Output the (x, y) coordinate of the center of the cell containing the given text.  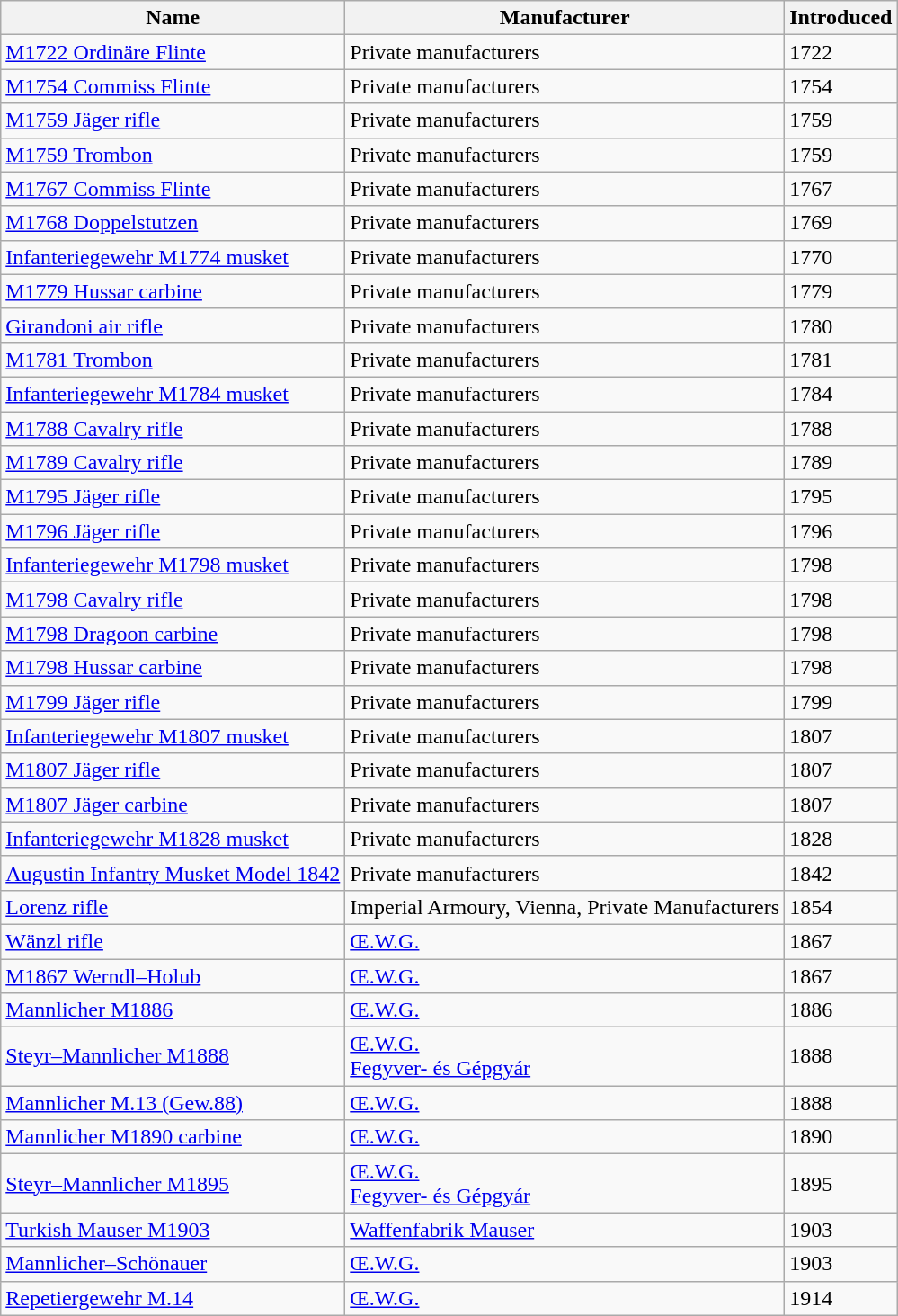
M1799 Jäger rifle (173, 702)
Girandoni air rifle (173, 325)
Mannlicher M.13 (Gew.88) (173, 1103)
1842 (841, 873)
1781 (841, 360)
M1807 Jäger rifle (173, 770)
1767 (841, 189)
Repetiergewehr M.14 (173, 1298)
Steyr–Mannlicher M1895 (173, 1183)
1784 (841, 394)
Lorenz rifle (173, 907)
Mannlicher M1890 carbine (173, 1137)
Augustin Infantry Musket Model 1842 (173, 873)
Manufacturer (565, 18)
1754 (841, 86)
M1789 Cavalry rifle (173, 463)
1722 (841, 52)
1795 (841, 497)
1779 (841, 291)
Wänzl rifle (173, 941)
Mannlicher–Schönauer (173, 1264)
Infanteriegewehr M1784 musket (173, 394)
1914 (841, 1298)
1780 (841, 325)
Mannlicher M1886 (173, 1010)
1769 (841, 223)
Introduced (841, 18)
M1779 Hussar carbine (173, 291)
1789 (841, 463)
Waffenfabrik Mauser (565, 1230)
1770 (841, 257)
M1798 Hussar carbine (173, 668)
M1807 Jäger carbine (173, 805)
Name (173, 18)
1799 (841, 702)
M1759 Jäger rifle (173, 120)
M1754 Commiss Flinte (173, 86)
M1798 Dragoon carbine (173, 634)
Infanteriegewehr M1798 musket (173, 565)
M1788 Cavalry rifle (173, 429)
Steyr–Mannlicher M1888 (173, 1057)
1788 (841, 429)
M1722 Ordinäre Flinte (173, 52)
Infanteriegewehr M1828 musket (173, 839)
Infanteriegewehr M1807 musket (173, 736)
M1867 Werndl–Holub (173, 975)
1796 (841, 531)
1895 (841, 1183)
1890 (841, 1137)
1886 (841, 1010)
M1767 Commiss Flinte (173, 189)
M1795 Jäger rifle (173, 497)
M1796 Jäger rifle (173, 531)
M1768 Doppelstutzen (173, 223)
Turkish Mauser M1903 (173, 1230)
M1759 Trombon (173, 155)
M1798 Cavalry rifle (173, 600)
M1781 Trombon (173, 360)
1828 (841, 839)
Imperial Armoury, Vienna, Private Manufacturers (565, 907)
1854 (841, 907)
Infanteriegewehr M1774 musket (173, 257)
